Return the [X, Y] coordinate for the center point of the cell that contains the specified text.  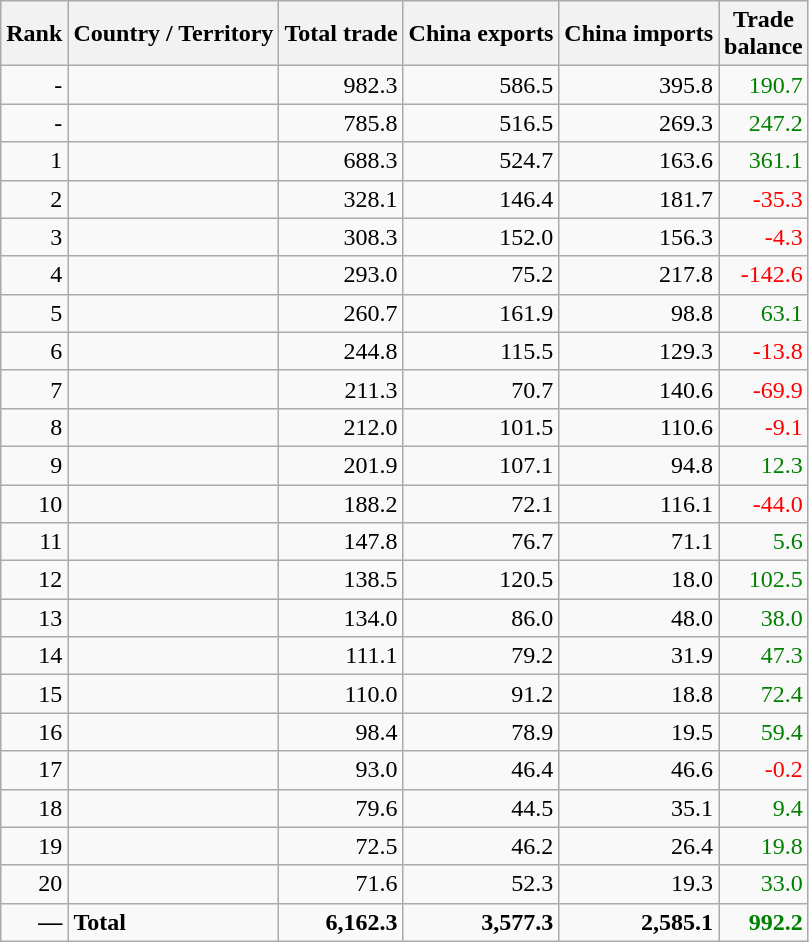
181.7 [639, 199]
-69.9 [764, 389]
110.0 [341, 694]
247.2 [764, 123]
18 [34, 808]
19 [34, 846]
116.1 [639, 503]
— [34, 922]
10 [34, 503]
79.2 [481, 656]
129.3 [639, 351]
212.0 [341, 427]
992.2 [764, 922]
111.1 [341, 656]
8 [34, 427]
44.5 [481, 808]
201.9 [341, 465]
18.8 [639, 694]
3 [34, 237]
190.7 [764, 85]
2 [34, 199]
147.8 [341, 542]
35.1 [639, 808]
152.0 [481, 237]
9 [34, 465]
134.0 [341, 618]
46.6 [639, 770]
12 [34, 580]
7 [34, 389]
-142.6 [764, 275]
71.6 [341, 884]
586.5 [481, 85]
-13.8 [764, 351]
-4.3 [764, 237]
101.5 [481, 427]
59.4 [764, 732]
33.0 [764, 884]
244.8 [341, 351]
46.2 [481, 846]
Total [174, 922]
-44.0 [764, 503]
308.3 [341, 237]
4 [34, 275]
94.8 [639, 465]
13 [34, 618]
18.0 [639, 580]
Country / Territory [174, 34]
260.7 [341, 313]
524.7 [481, 161]
163.6 [639, 161]
12.3 [764, 465]
5.6 [764, 542]
19.5 [639, 732]
785.8 [341, 123]
-35.3 [764, 199]
161.9 [481, 313]
20 [34, 884]
6 [34, 351]
15 [34, 694]
-0.2 [764, 770]
1 [34, 161]
6,162.3 [341, 922]
72.1 [481, 503]
78.9 [481, 732]
982.3 [341, 85]
138.5 [341, 580]
98.8 [639, 313]
China imports [639, 34]
293.0 [341, 275]
79.6 [341, 808]
86.0 [481, 618]
Tradebalance [764, 34]
19.8 [764, 846]
63.1 [764, 313]
3,577.3 [481, 922]
269.3 [639, 123]
70.7 [481, 389]
-9.1 [764, 427]
76.7 [481, 542]
110.6 [639, 427]
217.8 [639, 275]
72.4 [764, 694]
52.3 [481, 884]
328.1 [341, 199]
11 [34, 542]
361.1 [764, 161]
395.8 [639, 85]
107.1 [481, 465]
19.3 [639, 884]
75.2 [481, 275]
9.4 [764, 808]
2,585.1 [639, 922]
Total trade [341, 34]
48.0 [639, 618]
98.4 [341, 732]
72.5 [341, 846]
Rank [34, 34]
102.5 [764, 580]
71.1 [639, 542]
188.2 [341, 503]
146.4 [481, 199]
China exports [481, 34]
5 [34, 313]
516.5 [481, 123]
46.4 [481, 770]
115.5 [481, 351]
93.0 [341, 770]
38.0 [764, 618]
140.6 [639, 389]
16 [34, 732]
91.2 [481, 694]
156.3 [639, 237]
14 [34, 656]
211.3 [341, 389]
31.9 [639, 656]
688.3 [341, 161]
47.3 [764, 656]
17 [34, 770]
26.4 [639, 846]
120.5 [481, 580]
